For the text-containing cell, return its midpoint in [X, Y] coordinate format. 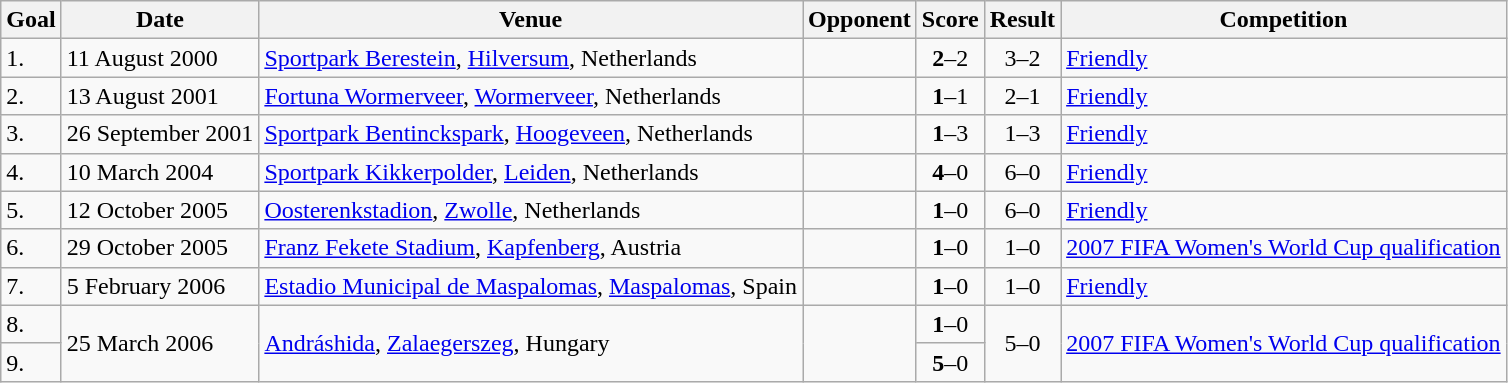
Estadio Municipal de Maspalomas, Maspalomas, Spain [531, 286]
Oosterenkstadion, Zwolle, Netherlands [531, 210]
1–1 [950, 96]
10 March 2004 [160, 172]
1. [31, 58]
Sportpark Berestein, Hilversum, Netherlands [531, 58]
3. [31, 134]
Goal [31, 20]
5 February 2006 [160, 286]
25 March 2006 [160, 343]
29 October 2005 [160, 248]
26 September 2001 [160, 134]
7. [31, 286]
Opponent [859, 20]
4–0 [950, 172]
Fortuna Wormerveer, Wormerveer, Netherlands [531, 96]
5. [31, 210]
2–2 [950, 58]
Sportpark Bentinckspark, Hoogeveen, Netherlands [531, 134]
12 October 2005 [160, 210]
8. [31, 324]
11 August 2000 [160, 58]
6. [31, 248]
13 August 2001 [160, 96]
Venue [531, 20]
Score [950, 20]
2–1 [1022, 96]
Competition [1284, 20]
9. [31, 362]
4. [31, 172]
Result [1022, 20]
2. [31, 96]
3–2 [1022, 58]
Andráshida, Zalaegerszeg, Hungary [531, 343]
Date [160, 20]
Franz Fekete Stadium, Kapfenberg, Austria [531, 248]
Sportpark Kikkerpolder, Leiden, Netherlands [531, 172]
